Capture the cell that displays the provided text and extract its [X, Y] central coordinate. 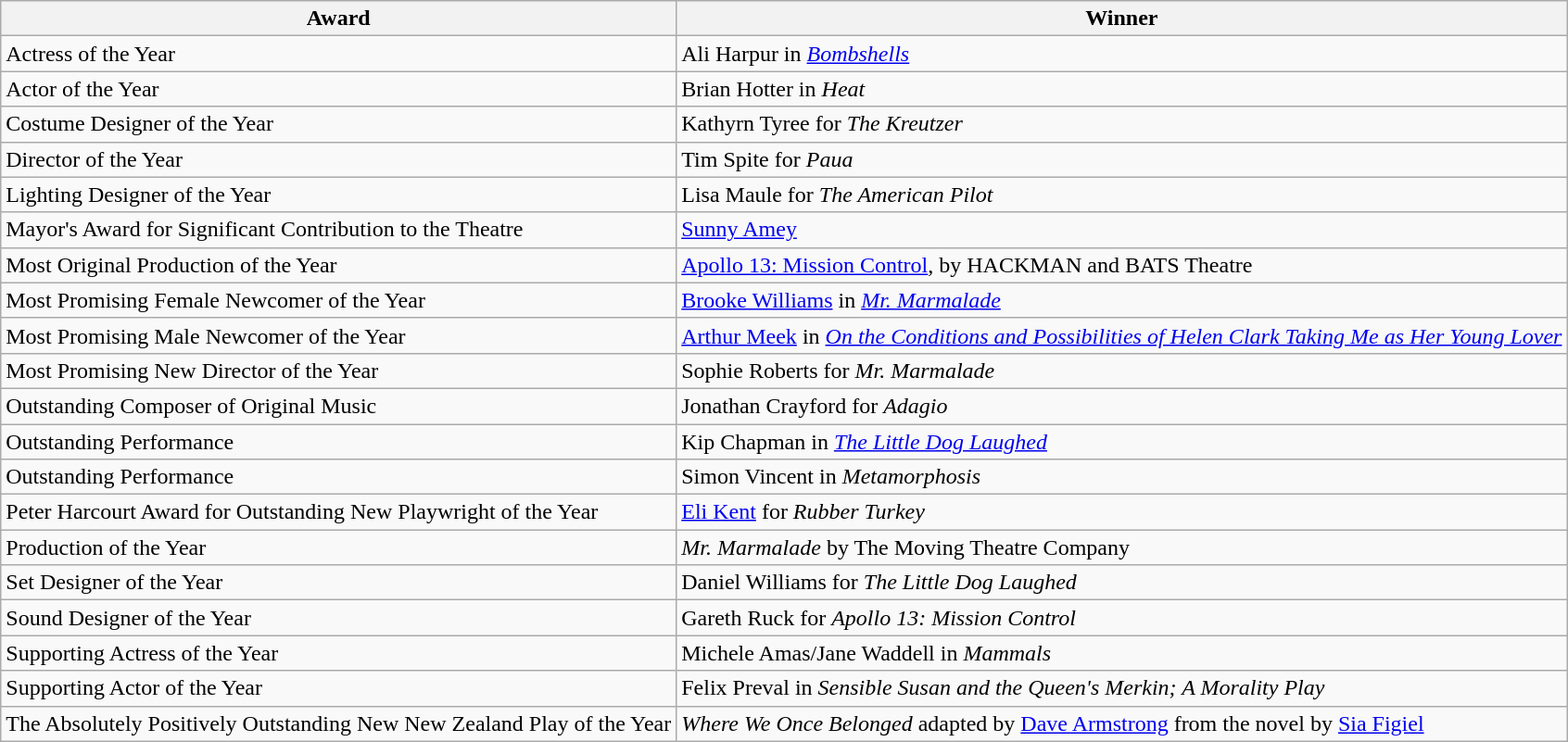
Award [339, 19]
Peter Harcourt Award for Outstanding New Playwright of the Year [339, 512]
Where We Once Belonged adapted by Dave Armstrong from the novel by Sia Figiel [1121, 723]
Arthur Meek in On the Conditions and Possibilities of Helen Clark Taking Me as Her Young Lover [1121, 335]
Most Promising Female Newcomer of the Year [339, 300]
Set Designer of the Year [339, 583]
Mr. Marmalade by The Moving Theatre Company [1121, 547]
Actress of the Year [339, 54]
Supporting Actor of the Year [339, 688]
Most Promising New Director of the Year [339, 371]
Director of the Year [339, 159]
Lisa Maule for The American Pilot [1121, 195]
Jonathan Crayford for Adagio [1121, 406]
Simon Vincent in Metamorphosis [1121, 477]
Sound Designer of the Year [339, 618]
Eli Kent for Rubber Turkey [1121, 512]
Sophie Roberts for Mr. Marmalade [1121, 371]
Brian Hotter in Heat [1121, 89]
Michele Amas/Jane Waddell in Mammals [1121, 653]
Gareth Ruck for Apollo 13: Mission Control [1121, 618]
Production of the Year [339, 547]
Costume Designer of the Year [339, 124]
Outstanding Composer of Original Music [339, 406]
Ali Harpur in Bombshells [1121, 54]
Sunny Amey [1121, 230]
Most Original Production of the Year [339, 265]
Mayor's Award for Significant Contribution to the Theatre [339, 230]
Apollo 13: Mission Control, by HACKMAN and BATS Theatre [1121, 265]
Felix Preval in Sensible Susan and the Queen's Merkin; A Morality Play [1121, 688]
Lighting Designer of the Year [339, 195]
Tim Spite for Paua [1121, 159]
Brooke Williams in Mr. Marmalade [1121, 300]
Supporting Actress of the Year [339, 653]
Kathyrn Tyree for The Kreutzer [1121, 124]
Actor of the Year [339, 89]
Daniel Williams for The Little Dog Laughed [1121, 583]
Winner [1121, 19]
Most Promising Male Newcomer of the Year [339, 335]
Kip Chapman in The Little Dog Laughed [1121, 442]
The Absolutely Positively Outstanding New New Zealand Play of the Year [339, 723]
